Return [x, y] of the center of cell containing provided text 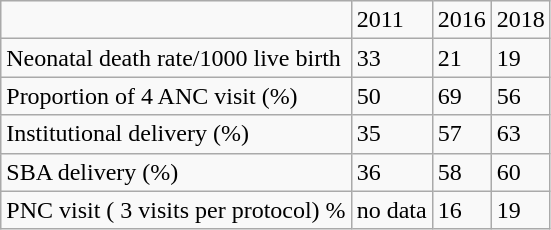
50 [392, 96]
35 [392, 134]
Proportion of 4 ANC visit (%) [176, 96]
69 [462, 96]
16 [462, 210]
56 [520, 96]
63 [520, 134]
Institutional delivery (%) [176, 134]
36 [392, 172]
no data [392, 210]
2011 [392, 20]
60 [520, 172]
2016 [462, 20]
58 [462, 172]
Neonatal death rate/1000 live birth [176, 58]
PNC visit ( 3 visits per protocol) % [176, 210]
2018 [520, 20]
SBA delivery (%) [176, 172]
57 [462, 134]
21 [462, 58]
33 [392, 58]
